Pinpoint the cell where the given text exists, returning its [x, y] midpoint coordinate. 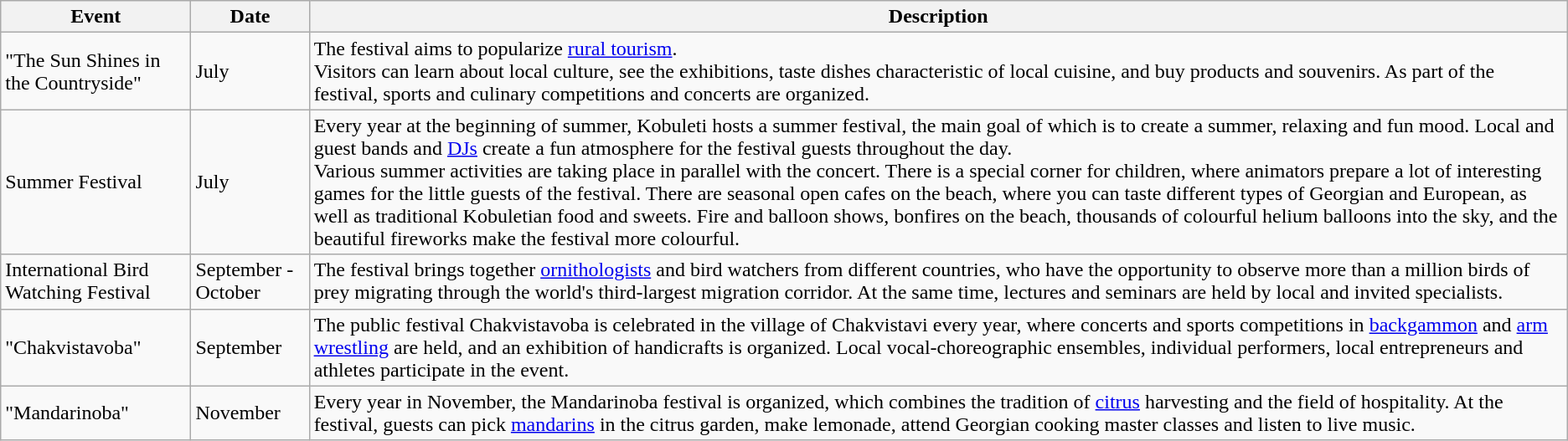
"The Sun Shines in the Countryside" [95, 71]
November [250, 413]
"Chakvistavoba" [95, 347]
Description [938, 17]
September - October [250, 281]
"Mandarinoba" [95, 413]
Date [250, 17]
Event [95, 17]
September [250, 347]
International Bird Watching Festival [95, 281]
Summer Festival [95, 182]
